Scan for the cell matching the given text and deliver its [x, y] coordinate at center. 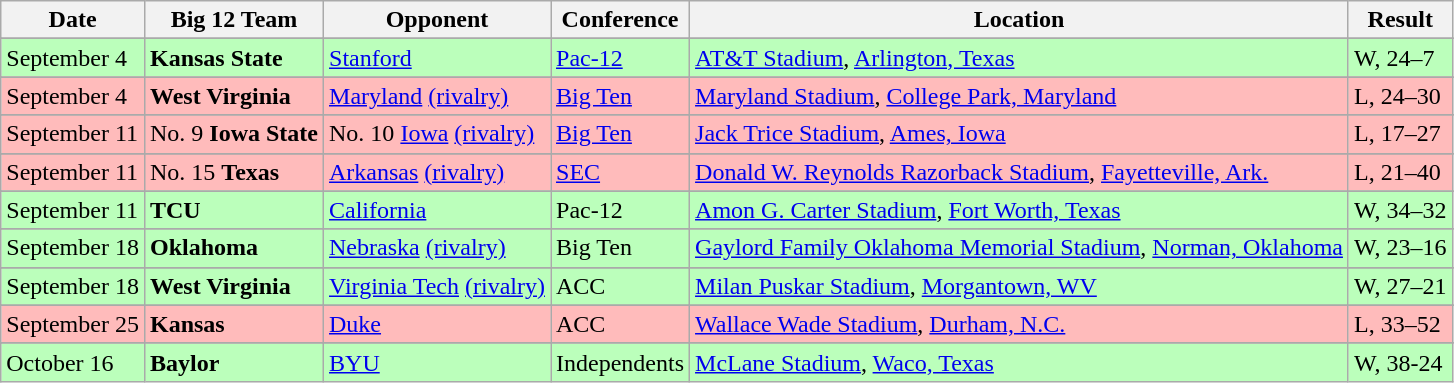
Gaylord Family Oklahoma Memorial Stadium, Norman, Oklahoma [1020, 248]
Conference [620, 20]
October 16 [73, 362]
Nebraska (rivalry) [438, 248]
Duke [438, 324]
California [438, 210]
Location [1020, 20]
Virginia Tech (rivalry) [438, 286]
Independents [620, 362]
L, 17–27 [1400, 134]
SEC [620, 172]
No. 15 Texas [234, 172]
Result [1400, 20]
L, 24–30 [1400, 96]
Kansas State [234, 58]
Wallace Wade Stadium, Durham, N.C. [1020, 324]
AT&T Stadium, Arlington, Texas [1020, 58]
Date [73, 20]
Maryland (rivalry) [438, 96]
W, 23–16 [1400, 248]
No. 10 Iowa (rivalry) [438, 134]
W, 24–7 [1400, 58]
Arkansas (rivalry) [438, 172]
BYU [438, 362]
Kansas [234, 324]
Jack Trice Stadium, Ames, Iowa [1020, 134]
Maryland Stadium, College Park, Maryland [1020, 96]
No. 9 Iowa State [234, 134]
W, 34–32 [1400, 210]
W, 38-24 [1400, 362]
Opponent [438, 20]
Baylor [234, 362]
McLane Stadium, Waco, Texas [1020, 362]
Donald W. Reynolds Razorback Stadium, Fayetteville, Ark. [1020, 172]
Oklahoma [234, 248]
L, 33–52 [1400, 324]
Amon G. Carter Stadium, Fort Worth, Texas [1020, 210]
W, 27–21 [1400, 286]
L, 21–40 [1400, 172]
TCU [234, 210]
Milan Puskar Stadium, Morgantown, WV [1020, 286]
Big 12 Team [234, 20]
September 25 [73, 324]
Stanford [438, 58]
